Find where the given text appears and provide that cell's center as [X, Y] coordinate. 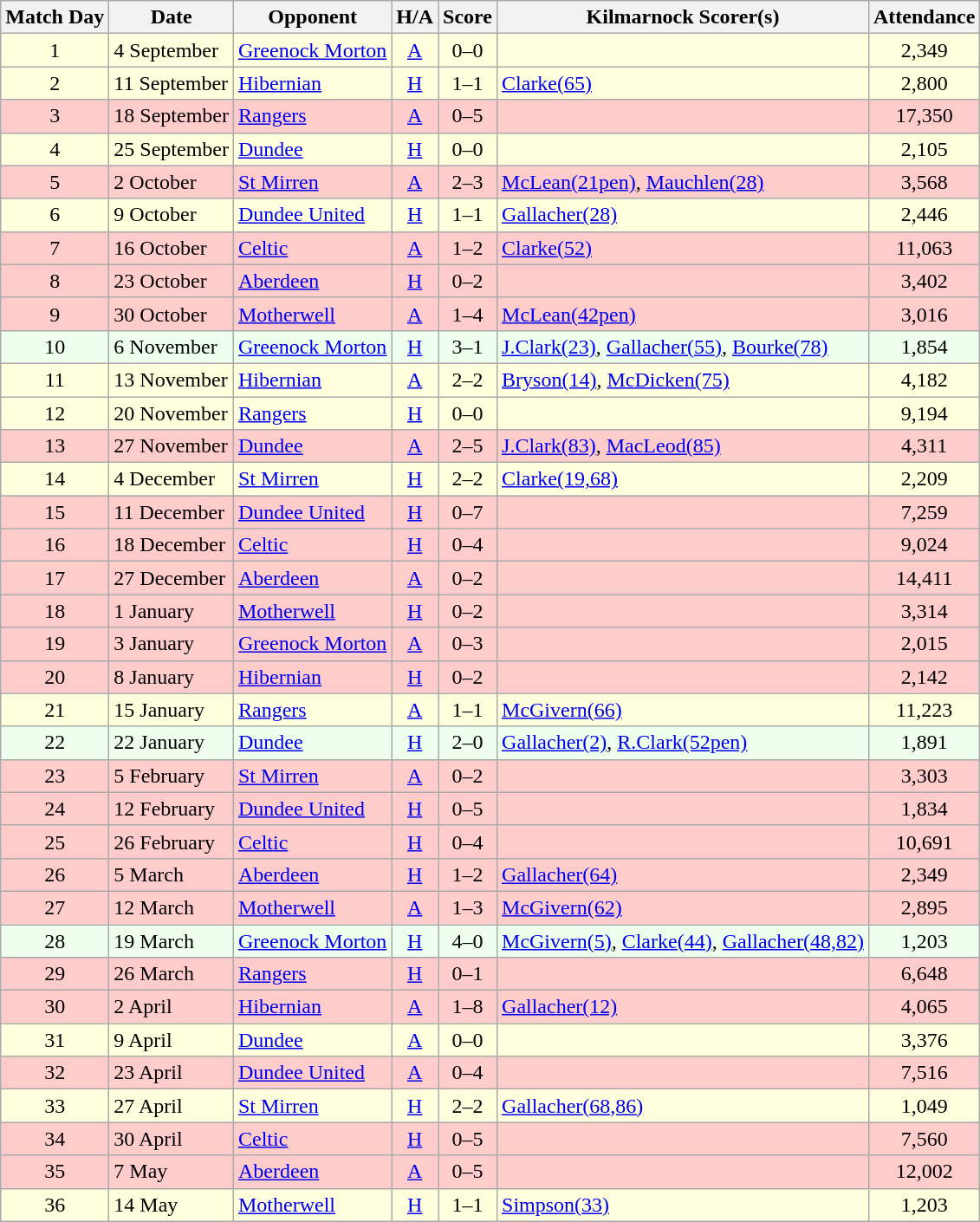
4,182 [924, 380]
Bryson(14), McDicken(75) [683, 380]
25 September [172, 149]
8 [55, 281]
14 [55, 479]
16 October [172, 248]
2–0 [468, 743]
7 [55, 248]
McLean(21pen), Mauchlen(28) [683, 182]
Clarke(52) [683, 248]
2,800 [924, 83]
12 March [172, 907]
10 [55, 347]
McGivern(66) [683, 710]
14,411 [924, 578]
J.Clark(83), MacLeod(85) [683, 446]
29 [55, 974]
2 October [172, 182]
Gallacher(64) [683, 874]
2–5 [468, 446]
28 [55, 940]
3,402 [924, 281]
H/A [415, 17]
27 December [172, 578]
4,311 [924, 446]
3,568 [924, 182]
18 September [172, 116]
0–3 [468, 644]
20 [55, 677]
McGivern(62) [683, 907]
24 [55, 809]
23 [55, 776]
4–0 [468, 940]
21 [55, 710]
3,376 [924, 1040]
2,015 [924, 644]
14 May [172, 1205]
1,854 [924, 347]
1–4 [468, 314]
9 October [172, 215]
3 January [172, 644]
2,209 [924, 479]
0–1 [468, 974]
4,065 [924, 1007]
2,446 [924, 215]
1,891 [924, 743]
11 [55, 380]
10,691 [924, 842]
20 November [172, 413]
1–8 [468, 1007]
Clarke(65) [683, 83]
7,516 [924, 1073]
4 December [172, 479]
4 September [172, 50]
22 January [172, 743]
18 December [172, 545]
11 September [172, 83]
32 [55, 1073]
2,142 [924, 677]
3,314 [924, 611]
1,834 [924, 809]
19 [55, 644]
26 February [172, 842]
1 January [172, 611]
23 April [172, 1073]
36 [55, 1205]
35 [55, 1172]
6 [55, 215]
7,259 [924, 512]
34 [55, 1139]
11,223 [924, 710]
Gallacher(28) [683, 215]
9,194 [924, 413]
8 January [172, 677]
Match Day [55, 17]
25 [55, 842]
13 November [172, 380]
Opponent [312, 17]
31 [55, 1040]
13 [55, 446]
6 November [172, 347]
McLean(42pen) [683, 314]
22 [55, 743]
17,350 [924, 116]
2,895 [924, 907]
18 [55, 611]
27 April [172, 1106]
Gallacher(2), R.Clark(52pen) [683, 743]
McGivern(5), Clarke(44), Gallacher(48,82) [683, 940]
6,648 [924, 974]
Clarke(19,68) [683, 479]
Simpson(33) [683, 1205]
2,105 [924, 149]
30 April [172, 1139]
15 [55, 512]
2–3 [468, 182]
9,024 [924, 545]
J.Clark(23), Gallacher(55), Bourke(78) [683, 347]
7,560 [924, 1139]
15 January [172, 710]
3–1 [468, 347]
30 October [172, 314]
1,049 [924, 1106]
12,002 [924, 1172]
16 [55, 545]
3 [55, 116]
27 [55, 907]
5 [55, 182]
27 November [172, 446]
30 [55, 1007]
1 [55, 50]
Kilmarnock Scorer(s) [683, 17]
7 May [172, 1172]
5 March [172, 874]
3,303 [924, 776]
1–3 [468, 907]
Date [172, 17]
11 December [172, 512]
33 [55, 1106]
Attendance [924, 17]
9 April [172, 1040]
Gallacher(12) [683, 1007]
11,063 [924, 248]
12 February [172, 809]
26 [55, 874]
4 [55, 149]
12 [55, 413]
0–7 [468, 512]
9 [55, 314]
5 February [172, 776]
Gallacher(68,86) [683, 1106]
23 October [172, 281]
Score [468, 17]
26 March [172, 974]
2 [55, 83]
19 March [172, 940]
17 [55, 578]
2 April [172, 1007]
3,016 [924, 314]
